Identify which cell holds the provided text, then report its [x, y] central coordinate. 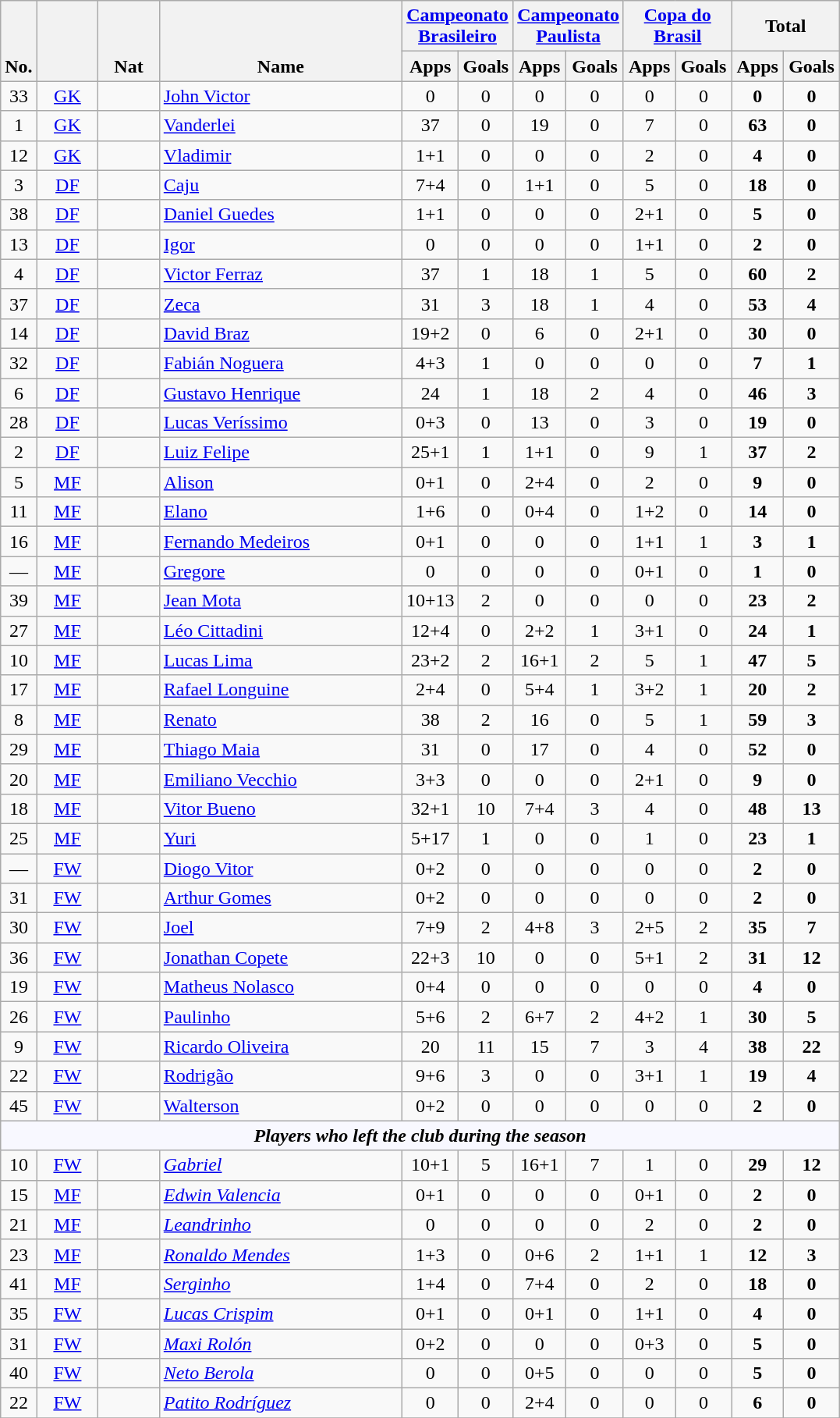
4+3 [431, 363]
Rafael Longuine [281, 690]
32+1 [431, 809]
No. [19, 41]
Total [786, 27]
Ronaldo Mendes [281, 1254]
Emiliano Vecchio [281, 779]
Patito Rodríguez [281, 1403]
Vanderlei [281, 126]
Gregore [281, 571]
27 [19, 631]
3+2 [649, 690]
Fabián Noguera [281, 363]
6+7 [540, 1017]
12+4 [431, 631]
2+5 [649, 928]
26 [19, 1017]
Daniel Guedes [281, 215]
Jean Mota [281, 601]
4+2 [649, 1017]
48 [758, 809]
Yuri [281, 838]
39 [19, 601]
Diogo Vitor [281, 869]
8 [19, 720]
23+2 [431, 660]
Igor [281, 244]
Alison [281, 482]
5+1 [649, 958]
2+2 [540, 631]
33 [19, 96]
David Braz [281, 333]
Renato [281, 720]
41 [19, 1284]
Caju [281, 185]
Serginho [281, 1284]
Campeonato Brasileiro [457, 27]
22+3 [431, 958]
Matheus Nolasco [281, 987]
53 [758, 304]
Jonathan Copete [281, 958]
0+6 [540, 1254]
Vitor Bueno [281, 809]
7+9 [431, 928]
5+17 [431, 838]
4+8 [540, 928]
25+1 [431, 453]
1+3 [431, 1254]
19+2 [431, 333]
3+3 [431, 779]
59 [758, 720]
Arthur Gomes [281, 898]
1+2 [649, 512]
5+6 [431, 1017]
Victor Ferraz [281, 274]
Edwin Valencia [281, 1195]
32 [19, 363]
Zeca [281, 304]
Lucas Veríssimo [281, 423]
Leandrinho [281, 1224]
25 [19, 838]
Rodrigão [281, 1076]
Paulinho [281, 1017]
Nat [129, 41]
John Victor [281, 96]
9+6 [431, 1076]
Joel [281, 928]
Ricardo Oliveira [281, 1047]
60 [758, 274]
Fernando Medeiros [281, 542]
28 [19, 423]
1+6 [431, 512]
45 [19, 1106]
Name [281, 41]
Campeonato Paulista [569, 27]
Neto Berola [281, 1374]
40 [19, 1374]
10+1 [431, 1165]
Léo Cittadini [281, 631]
63 [758, 126]
Thiago Maia [281, 749]
Players who left the club during the season [420, 1135]
21 [19, 1224]
47 [758, 660]
0+5 [540, 1374]
Elano [281, 512]
10+13 [431, 601]
46 [758, 393]
Lucas Crispim [281, 1313]
Copa do Brasil [677, 27]
5+4 [540, 690]
36 [19, 958]
1+4 [431, 1284]
Walterson [281, 1106]
Gustavo Henrique [281, 393]
Maxi Rolón [281, 1343]
Gabriel [281, 1165]
52 [758, 749]
Vladimir [281, 155]
Lucas Lima [281, 660]
Luiz Felipe [281, 453]
